Identify which cell holds the provided text, then report its [X, Y] central coordinate. 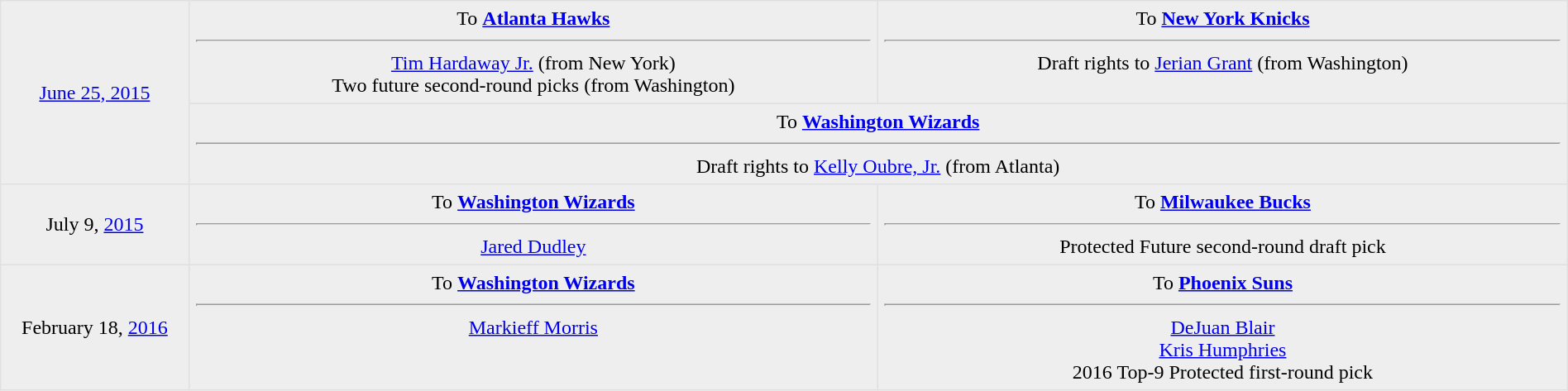
To Atlanta HawksTim Hardaway Jr. (from New York)Two future second-round picks (from Washington) [533, 52]
July 9, 2015 [94, 225]
To New York KnicksDraft rights to Jerian Grant (from Washington) [1223, 52]
To Milwaukee Bucks Protected Future second-round draft pick [1223, 225]
To Washington Wizards Jared Dudley [533, 225]
To Washington Wizards Markieff Morris [533, 327]
To Phoenix Suns DeJuan BlairKris Humphries2016 Top-9 Protected first-round pick [1223, 327]
June 25, 2015 [94, 93]
February 18, 2016 [94, 327]
To Washington WizardsDraft rights to Kelly Oubre, Jr. (from Atlanta) [878, 144]
